Locate the cell with the specified text and output its (x, y) center coordinate. 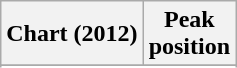
Peakposition (189, 34)
Chart (2012) (72, 34)
